Identify which cell holds the provided text, then report its (x, y) central coordinate. 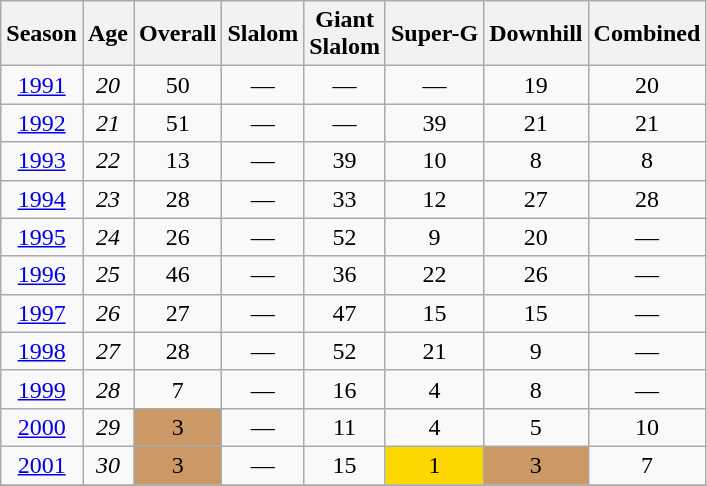
1997 (42, 313)
Downhill (536, 34)
11 (345, 427)
23 (108, 199)
33 (345, 199)
12 (434, 199)
25 (108, 275)
1992 (42, 123)
Combined (647, 34)
1 (434, 465)
1999 (42, 389)
1998 (42, 351)
2001 (42, 465)
1993 (42, 161)
30 (108, 465)
36 (345, 275)
Slalom (263, 34)
47 (345, 313)
2000 (42, 427)
Season (42, 34)
29 (108, 427)
16 (345, 389)
50 (178, 85)
1991 (42, 85)
Age (108, 34)
1995 (42, 237)
19 (536, 85)
5 (536, 427)
24 (108, 237)
1996 (42, 275)
1994 (42, 199)
GiantSlalom (345, 34)
46 (178, 275)
51 (178, 123)
13 (178, 161)
Overall (178, 34)
Super-G (434, 34)
